Extract the [x, y] coordinate from the center of the cell holding the provided text.  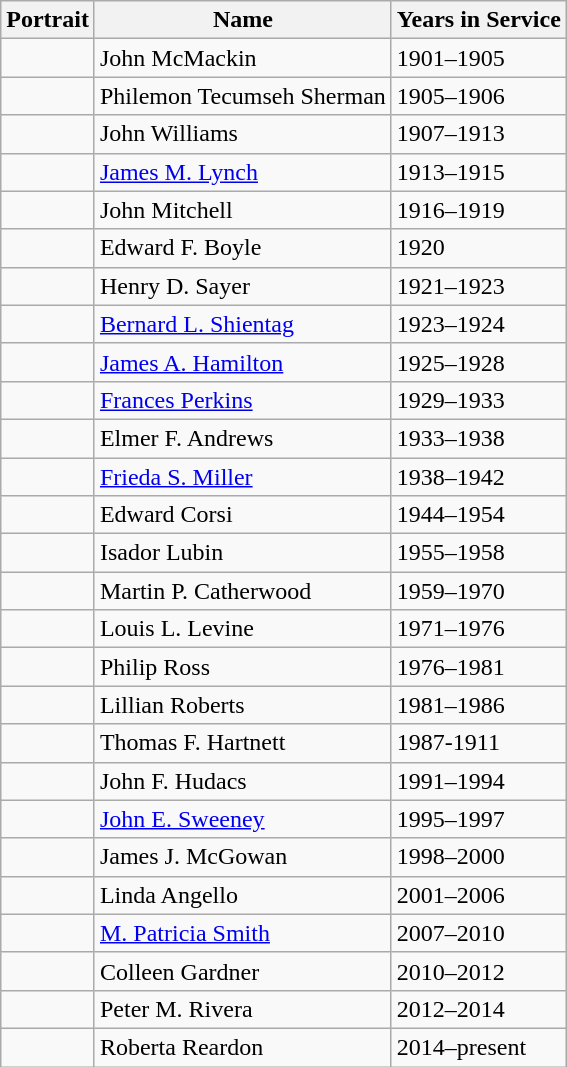
1987-1911 [478, 743]
Linda Angello [242, 895]
2012–2014 [478, 1009]
John F. Hudacs [242, 781]
Colleen Gardner [242, 971]
1998–2000 [478, 857]
1925–1928 [478, 362]
1981–1986 [478, 705]
1923–1924 [478, 324]
1929–1933 [478, 400]
James A. Hamilton [242, 362]
Elmer F. Andrews [242, 438]
James M. Lynch [242, 172]
1921–1923 [478, 286]
1913–1915 [478, 172]
Martin P. Catherwood [242, 591]
2001–2006 [478, 895]
Frieda S. Miller [242, 477]
1933–1938 [478, 438]
Henry D. Sayer [242, 286]
1916–1919 [478, 210]
Portrait [48, 20]
1938–1942 [478, 477]
Philip Ross [242, 667]
Edward Corsi [242, 515]
1907–1913 [478, 134]
Thomas F. Hartnett [242, 743]
1976–1981 [478, 667]
2010–2012 [478, 971]
1905–1906 [478, 96]
1995–1997 [478, 819]
John Williams [242, 134]
1959–1970 [478, 591]
Roberta Reardon [242, 1047]
1944–1954 [478, 515]
Philemon Tecumseh Sherman [242, 96]
John E. Sweeney [242, 819]
Louis L. Levine [242, 629]
Frances Perkins [242, 400]
1971–1976 [478, 629]
Years in Service [478, 20]
Isador Lubin [242, 553]
Lillian Roberts [242, 705]
James J. McGowan [242, 857]
Name [242, 20]
1991–1994 [478, 781]
Edward F. Boyle [242, 248]
1901–1905 [478, 58]
2014–present [478, 1047]
1955–1958 [478, 553]
Bernard L. Shientag [242, 324]
1920 [478, 248]
2007–2010 [478, 933]
M. Patricia Smith [242, 933]
John Mitchell [242, 210]
John McMackin [242, 58]
Peter M. Rivera [242, 1009]
